Identify which cell holds the provided text, then report its (X, Y) central coordinate. 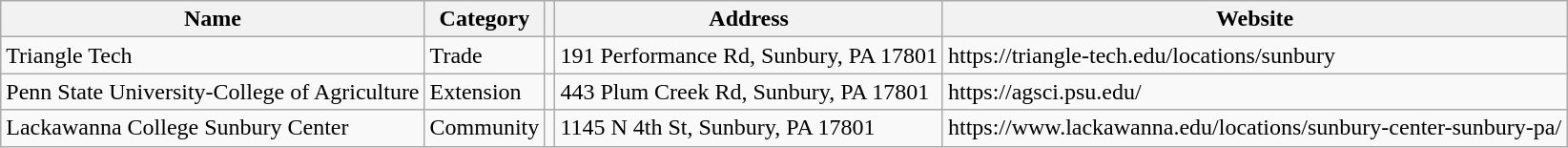
Community (485, 128)
Category (485, 19)
https://triangle-tech.edu/locations/sunbury (1254, 55)
Website (1254, 19)
Triangle Tech (213, 55)
Trade (485, 55)
Extension (485, 92)
443 Plum Creek Rd, Sunbury, PA 17801 (750, 92)
191 Performance Rd, Sunbury, PA 17801 (750, 55)
Lackawanna College Sunbury Center (213, 128)
Penn State University-College of Agriculture (213, 92)
Name (213, 19)
1145 N 4th St, Sunbury, PA 17801 (750, 128)
https://www.lackawanna.edu/locations/sunbury-center-sunbury-pa/ (1254, 128)
https://agsci.psu.edu/ (1254, 92)
Address (750, 19)
